Output the [X, Y] coordinate of the center of the cell containing the given text.  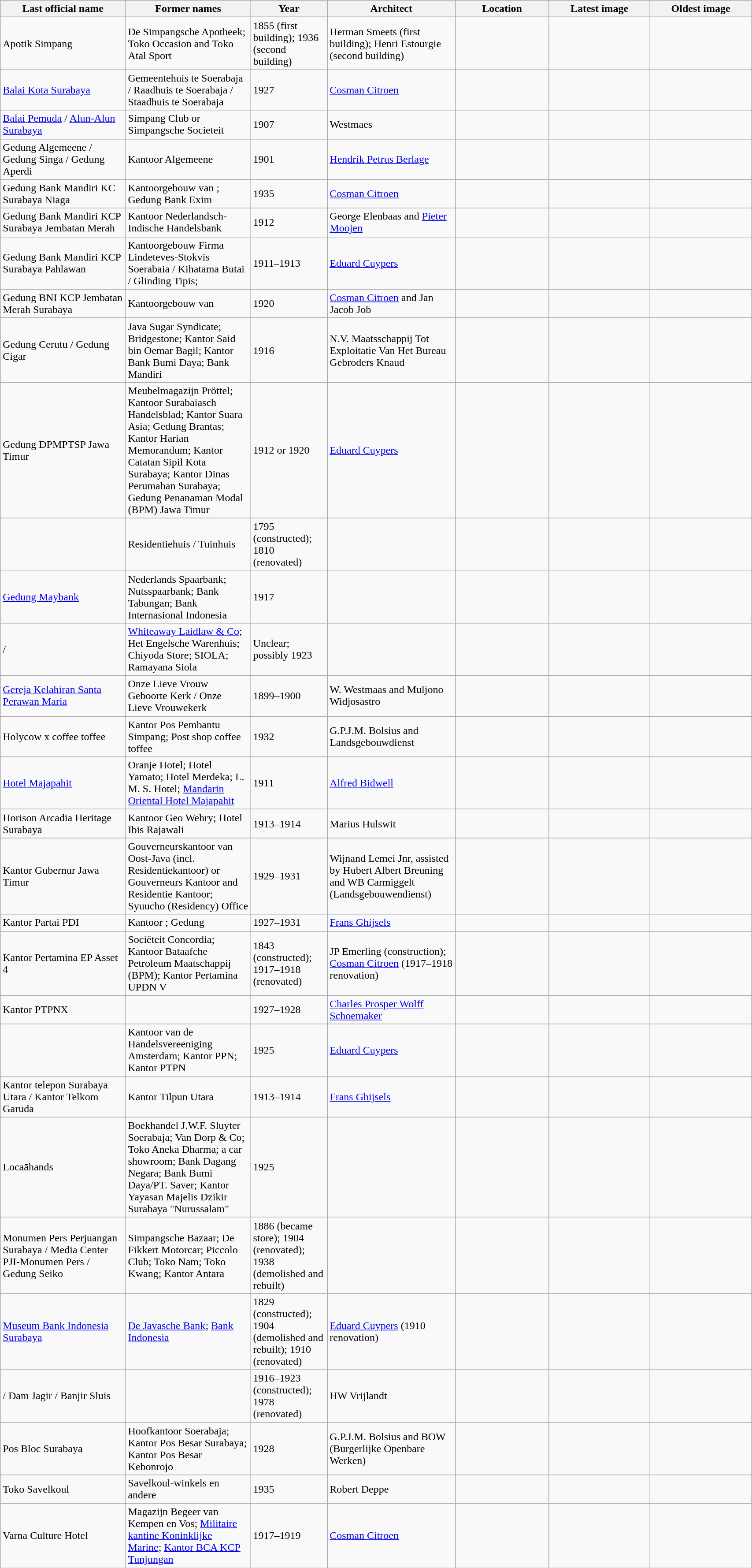
Gouverneurskantoor van Oost-Java (incl. Residentiekantoor) or Gouverneurs Kantoor and Residentie Kantoor; Syuucho (Residency) Office [188, 876]
Apotik Simpang [63, 43]
Westmaes [391, 124]
Kantoor ; Gedung [188, 923]
/ Dam Jagir / Banjir Sluis [63, 1396]
1916 [289, 350]
Pos Bloc Surabaya [63, 1449]
Onze Lieve Vrouw Geboorte Kerk / Onze Lieve Vrouwekerk [188, 696]
Hoofkantoor Soerabaja; Kantor Pos Besar Surabaya; Kantor Pos Besar Kebonrojo [188, 1449]
1886 (became store); 1904 (renovated); 1938 (demolished and rebuilt) [289, 1255]
Alfred Bidwell [391, 783]
Sociëteit Concordia; Kantoor Bataafche Petroleum Maatschappij (BPM); Kantor Pertamina UPDN V [188, 963]
Cosman Citroen and Jan Jacob Job [391, 303]
JP Emerling (construction); Cosman Citroen (1917–1918 renovation) [391, 963]
Hotel Majapahit [63, 783]
George Elenbaas and Pieter Moojen [391, 222]
Kantor telepon Surabaya Utara / Kantor Telkom Garuda [63, 1097]
1927 [289, 90]
1912 [289, 222]
Savelkoul-winkels en andere [188, 1489]
Kantoor Nederlandsch-Indische Handelsbank [188, 222]
1927–1928 [289, 1009]
1907 [289, 124]
1911 [289, 783]
Toko Savelkoul [63, 1489]
1899–1900 [289, 696]
Gedung Bank Mandiri KCP Surabaya Pahlawan [63, 263]
Kantor PTPNX [63, 1009]
Oldest image [701, 9]
Kantoor van de Handelsvereeniging Amsterdam; Kantor PPN; Kantor PTPN [188, 1050]
Simpang Club or Simpangsche Societeit [188, 124]
Marius Hulswit [391, 823]
Kantor Pos Pembantu Simpang; Post shop coffee toffee [188, 737]
Gedung Algemeene / Gedung Singa / Gedung Aperdi [63, 159]
Kantoorgebouw van ; Gedung Bank Exim [188, 194]
1911–1913 [289, 263]
Gedung Bank Mandiri KCP Surabaya Jembatan Merah [63, 222]
De Simpangsche Apotheek; Toko Occasion and Toko Atal Sport [188, 43]
1916–1923 (constructed); 1978 (renovated) [289, 1396]
/ [63, 650]
Kantor Partai PDI [63, 923]
Varna Culture Hotel [63, 1536]
Java Sugar Syndicate; Bridgestone; Kantor Said bin Oemar Bagil; Kantor Bank Bumi Daya; Bank Mandiri [188, 350]
Hendrik Petrus Berlage [391, 159]
Museum Bank Indonesia Surabaya [63, 1331]
Kantoorgebouw van [188, 303]
Holycow x coffee toffee [63, 737]
1920 [289, 303]
1901 [289, 159]
Kantor Gubernur Jawa Timur [63, 876]
Robert Deppe [391, 1489]
Last official name [63, 9]
1917–1919 [289, 1536]
Kantoor Geo Wehry; Hotel Ibis Rajawali [188, 823]
1928 [289, 1449]
Locaāhands [63, 1167]
1932 [289, 737]
1927–1931 [289, 923]
1829 (constructed); 1904 (demolished and rebuilt); 1910 (renovated) [289, 1331]
Gedung Cerutu / Gedung Cigar [63, 350]
Gedung DPMPTSP Jawa Timur [63, 450]
Gereja Kelahiran Santa Perawan Maria [63, 696]
Nederlands Spaarbank; Nutsspaarbank; Bank Tabungan; Bank Internasional Indonesia [188, 597]
Former names [188, 9]
G.P.J.M. Bolsius and Landsgebouwdienst [391, 737]
Balai Kota Surabaya [63, 90]
W. Westmaas and Muljono Widjosastro [391, 696]
1795 (constructed); 1810 (renovated) [289, 544]
Kantoorgebouw Firma Lindeteves-Stokvis Soerabaia / Kihatama Butai / Glinding Tipis; [188, 263]
1929–1931 [289, 876]
De Javasche Bank; Bank Indonesia [188, 1331]
Simpangsche Bazaar; De Fikkert Motorcar; Piccolo Club; Toko Nam; Toko Kwang; Kantor Antara [188, 1255]
Latest image [600, 9]
Gedung BNI KCP Jembatan Merah Surabaya [63, 303]
N.V. Maatsschappij Tot Exploitatie Van Het Bureau Gebroders Knaud [391, 350]
Kantoor Algemeene [188, 159]
Wijnand Lemei Jnr, assisted by Hubert Albert Breuning and WB Carmiggelt (Landsgebouwendienst) [391, 876]
Monumen Pers Perjuangan Surabaya / Media Center PJI-Monumen Pers / Gedung Seiko [63, 1255]
1917 [289, 597]
Charles Prosper Wolff Schoemaker [391, 1009]
Location [502, 9]
Kantor Pertamina EP Asset 4 [63, 963]
Magazijn Begeer van Kempen en Vos; Militaire kantine Koninklijke Marine; Kantor BCA KCP Tunjungan [188, 1536]
Kantor Tilpun Utara [188, 1097]
Unclear; possibly 1923 [289, 650]
Residentiehuis / Tuinhuis [188, 544]
Year [289, 9]
1855 (first building); 1936 (second building) [289, 43]
Architect [391, 9]
Horison Arcadia Heritage Surabaya [63, 823]
Gedung Bank Mandiri KC Surabaya Niaga [63, 194]
Oranje Hotel; Hotel Yamato; Hotel Merdeka; L. M. S. Hotel; Mandarin Oriental Hotel Majapahit [188, 783]
Herman Smeets (first building); Henri Estourgie (second building) [391, 43]
1912 or 1920 [289, 450]
G.P.J.M. Bolsius and BOW (Burgerlijke Openbare Werken) [391, 1449]
Whiteaway Laidlaw & Co; Het Engelsche Warenhuis; Chiyoda Store; SIOLA; Ramayana Siola [188, 650]
Balai Pemuda / Alun-Alun Surabaya [63, 124]
Gedung Maybank [63, 597]
Gemeentehuis te Soerabaja / Raadhuis te Soerabaja / Staadhuis te Soerabaja [188, 90]
1843 (constructed); 1917–1918 (renovated) [289, 963]
HW Vrijlandt [391, 1396]
Eduard Cuypers (1910 renovation) [391, 1331]
